Locate the cell with the specified text and output its (X, Y) center coordinate. 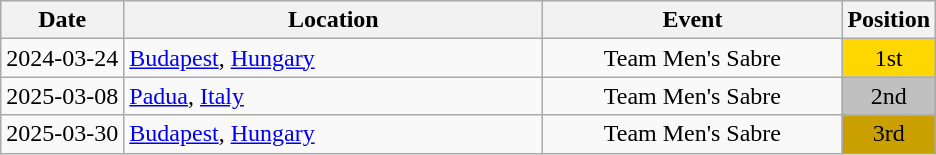
3rd (889, 134)
Location (334, 20)
1st (889, 58)
Position (889, 20)
2nd (889, 96)
2025-03-30 (62, 134)
2025-03-08 (62, 96)
Event (692, 20)
Date (62, 20)
Padua, Italy (334, 96)
2024-03-24 (62, 58)
